Output the (x, y) coordinate of the center of the cell containing the given text.  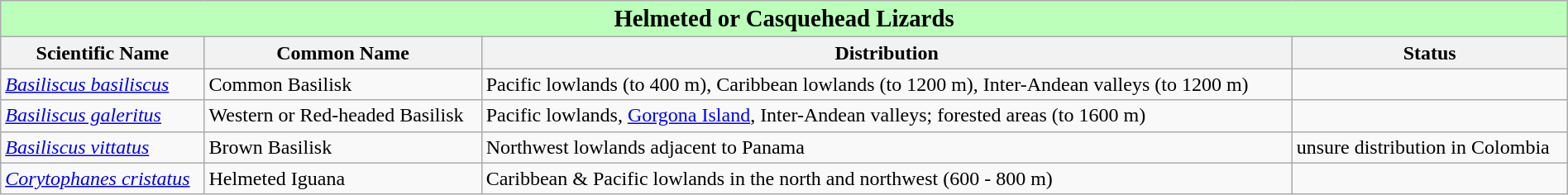
Brown Basilisk (342, 147)
Caribbean & Pacific lowlands in the north and northwest (600 - 800 m) (887, 178)
Corytophanes cristatus (103, 178)
Scientific Name (103, 53)
Basiliscus vittatus (103, 147)
Status (1429, 53)
Western or Red-headed Basilisk (342, 116)
Common Basilisk (342, 84)
Basiliscus galeritus (103, 116)
Common Name (342, 53)
Helmeted Iguana (342, 178)
Pacific lowlands (to 400 m), Caribbean lowlands (to 1200 m), Inter-Andean valleys (to 1200 m) (887, 84)
Pacific lowlands, Gorgona Island, Inter-Andean valleys; forested areas (to 1600 m) (887, 116)
Helmeted or Casquehead Lizards (784, 19)
Basiliscus basiliscus (103, 84)
Northwest lowlands adjacent to Panama (887, 147)
unsure distribution in Colombia (1429, 147)
Distribution (887, 53)
